Identify which cell holds the provided text, then report its (X, Y) central coordinate. 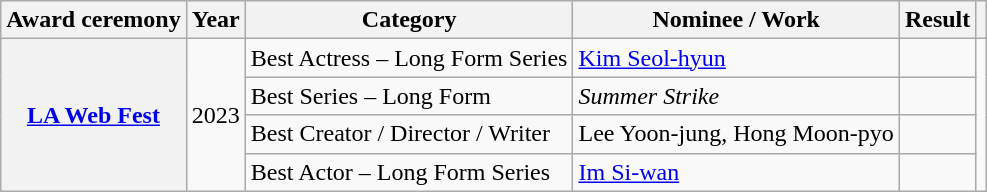
LA Web Fest (94, 115)
Kim Seol-hyun (736, 58)
Award ceremony (94, 20)
Nominee / Work (736, 20)
2023 (216, 115)
Best Actor – Long Form Series (409, 172)
Lee Yoon-jung, Hong Moon-pyo (736, 134)
Year (216, 20)
Category (409, 20)
Result (937, 20)
Summer Strike (736, 96)
Best Series – Long Form (409, 96)
Im Si-wan (736, 172)
Best Creator / Director / Writer (409, 134)
Best Actress – Long Form Series (409, 58)
